Capture the cell that displays the provided text and extract its (X, Y) central coordinate. 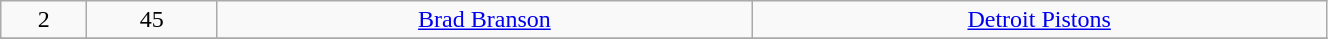
2 (44, 20)
Detroit Pistons (1040, 20)
Brad Branson (484, 20)
45 (152, 20)
